Find where the given text appears and provide that cell's center as (X, Y) coordinate. 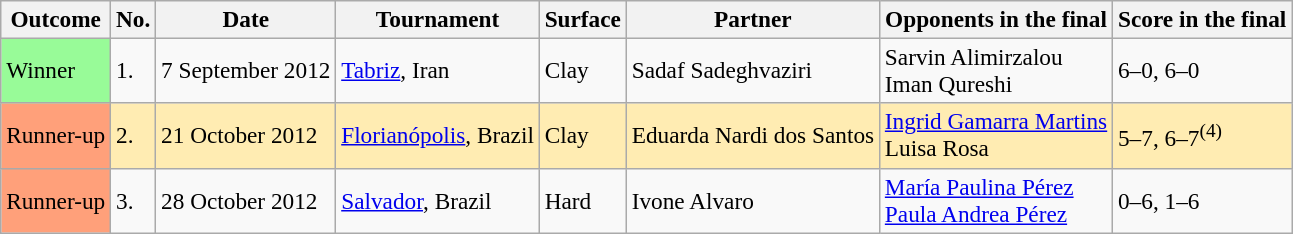
Ingrid Gamarra Martins Luisa Rosa (996, 136)
Sarvin Alimirzalou Iman Qureshi (996, 70)
1. (134, 70)
Florianópolis, Brazil (438, 136)
Salvador, Brazil (438, 200)
Sadaf Sadeghvaziri (752, 70)
Partner (752, 19)
6–0, 6–0 (1202, 70)
28 October 2012 (246, 200)
Opponents in the final (996, 19)
María Paulina Pérez Paula Andrea Pérez (996, 200)
Surface (582, 19)
5–7, 6–7(4) (1202, 136)
7 September 2012 (246, 70)
Tournament (438, 19)
0–6, 1–6 (1202, 200)
Ivone Alvaro (752, 200)
Date (246, 19)
21 October 2012 (246, 136)
Outcome (56, 19)
Tabriz, Iran (438, 70)
Score in the final (1202, 19)
Eduarda Nardi dos Santos (752, 136)
No. (134, 19)
3. (134, 200)
Hard (582, 200)
2. (134, 136)
Winner (56, 70)
